From the cell containing the given text, extract its center point as [x, y] coordinate. 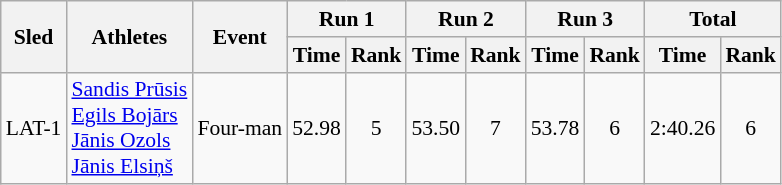
LAT-1 [34, 128]
Four-man [240, 128]
Sled [34, 36]
52.98 [316, 128]
7 [496, 128]
2:40.26 [682, 128]
Athletes [129, 36]
Total [713, 19]
Run 2 [466, 19]
53.50 [436, 128]
Run 3 [586, 19]
Sandis PrūsisEgils BojārsJānis OzolsJānis Elsiņš [129, 128]
5 [376, 128]
Event [240, 36]
53.78 [556, 128]
Run 1 [346, 19]
